Scan for the cell matching the given text and deliver its (X, Y) coordinate at center. 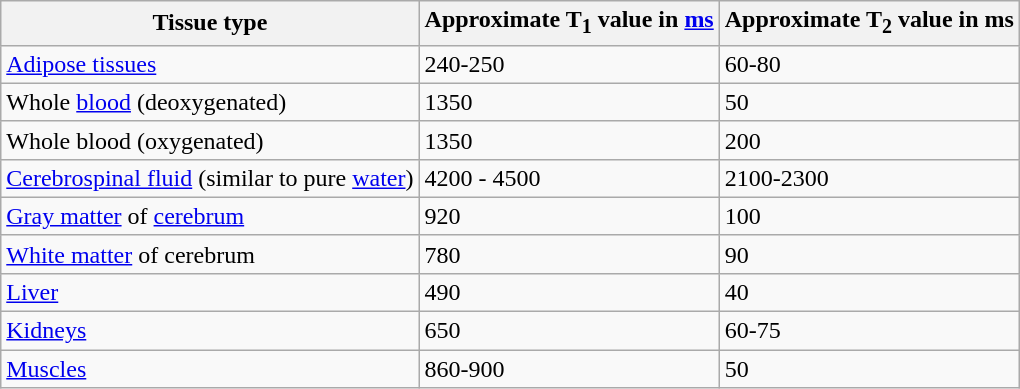
Tissue type (210, 23)
920 (569, 216)
Muscles (210, 369)
780 (569, 254)
100 (869, 216)
90 (869, 254)
2100-2300 (869, 178)
650 (569, 331)
Adipose tissues (210, 64)
Cerebrospinal fluid (similar to pure water) (210, 178)
Approximate T1 value in ms (569, 23)
4200 - 4500 (569, 178)
Approximate T2 value in ms (869, 23)
Whole blood (deoxygenated) (210, 102)
Gray matter of cerebrum (210, 216)
Kidneys (210, 331)
60-75 (869, 331)
Whole blood (oxygenated) (210, 140)
40 (869, 292)
860-900 (569, 369)
490 (569, 292)
60-80 (869, 64)
200 (869, 140)
White matter of cerebrum (210, 254)
Liver (210, 292)
240-250 (569, 64)
